Capture the cell that displays the provided text and extract its (X, Y) central coordinate. 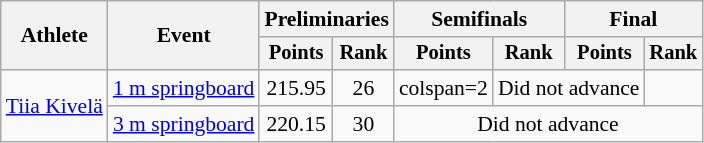
Final (633, 19)
Event (184, 36)
220.15 (296, 124)
30 (364, 124)
Semifinals (480, 19)
3 m springboard (184, 124)
Tiia Kivelä (54, 106)
26 (364, 88)
215.95 (296, 88)
Preliminaries (326, 19)
colspan=2 (444, 88)
1 m springboard (184, 88)
Athlete (54, 36)
